Identify which cell holds the provided text, then report its (x, y) central coordinate. 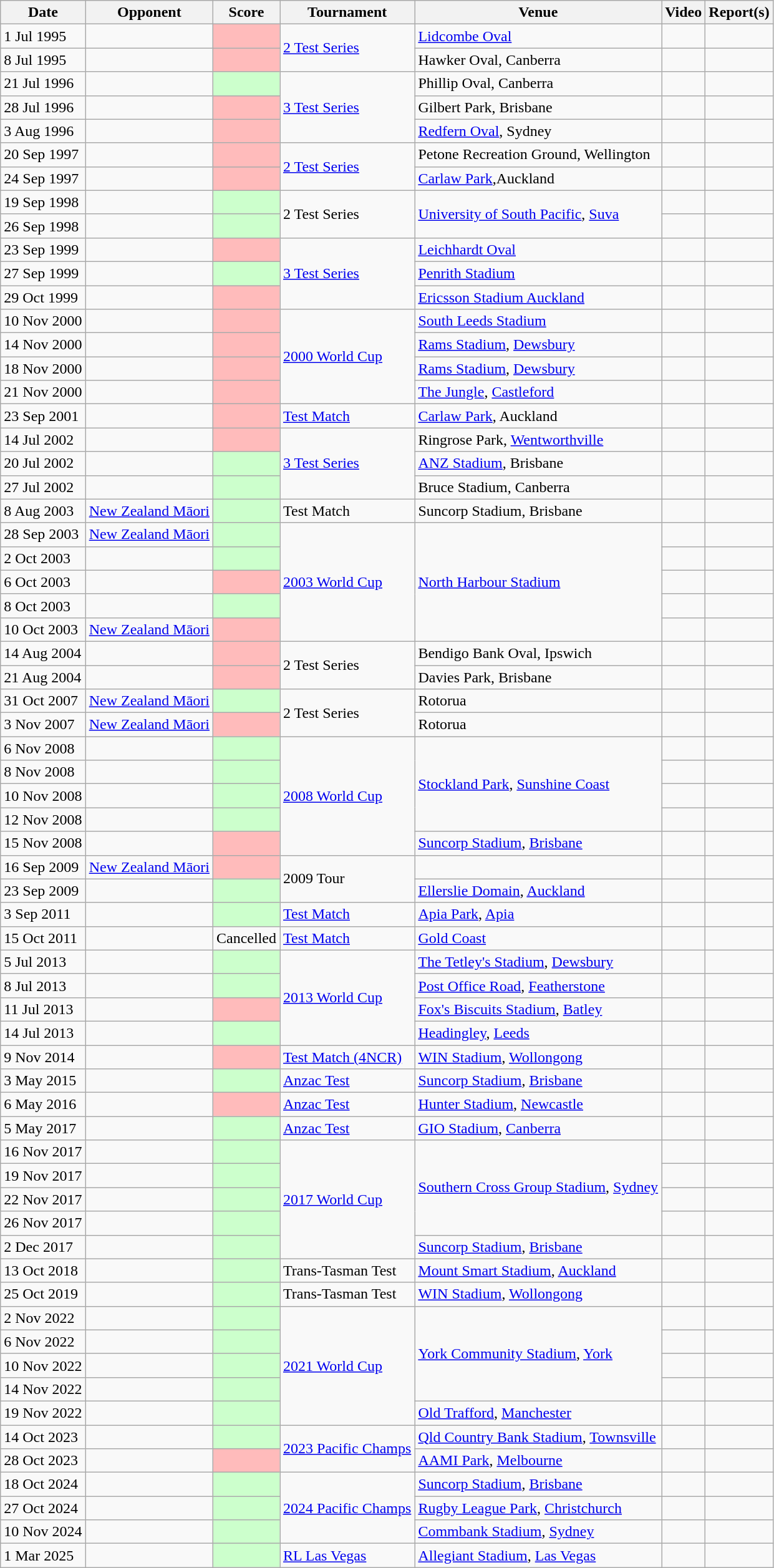
26 Sep 1998 (43, 226)
The Tetley's Stadium, Dewsbury (538, 962)
21 Jul 1996 (43, 84)
27 Sep 1999 (43, 273)
27 Jul 2002 (43, 487)
5 May 2017 (43, 1128)
2021 World Cup (347, 1365)
3 Aug 1996 (43, 131)
8 Aug 2003 (43, 511)
Ellerslie Domain, Auckland (538, 891)
29 Oct 1999 (43, 298)
24 Sep 1997 (43, 178)
3 Sep 2011 (43, 914)
6 Nov 2008 (43, 748)
Leichhardt Oval (538, 249)
York Community Stadium, York (538, 1353)
2009 Tour (347, 879)
Mount Smart Stadium, Auckland (538, 1270)
Commbank Stadium, Sydney (538, 1532)
14 Nov 2022 (43, 1389)
Redfern Oval, Sydney (538, 131)
10 Nov 2008 (43, 796)
11 Jul 2013 (43, 1009)
Gilbert Park, Brisbane (538, 107)
2008 World Cup (347, 796)
2003 World Cup (347, 582)
28 Jul 1996 (43, 107)
Old Trafford, Manchester (538, 1413)
Southern Cross Group Stadium, Sydney (538, 1188)
Fox's Biscuits Stadium, Batley (538, 1009)
Headingley, Leeds (538, 1033)
27 Oct 2024 (43, 1508)
Cancelled (246, 938)
13 Oct 2018 (43, 1270)
Rugby League Park, Christchurch (538, 1508)
2017 World Cup (347, 1199)
Hawker Oval, Canberra (538, 60)
14 Oct 2023 (43, 1436)
20 Sep 1997 (43, 155)
Bruce Stadium, Canberra (538, 487)
26 Nov 2017 (43, 1223)
The Jungle, Castleford (538, 392)
8 Nov 2008 (43, 772)
Venue (538, 12)
16 Nov 2017 (43, 1152)
Penrith Stadium (538, 273)
Gold Coast (538, 938)
South Leeds Stadium (538, 321)
20 Jul 2002 (43, 463)
14 Nov 2000 (43, 345)
8 Jul 2013 (43, 985)
ANZ Stadium, Brisbane (538, 463)
2013 World Cup (347, 997)
31 Oct 2007 (43, 701)
AAMI Park, Melbourne (538, 1461)
Tournament (347, 12)
19 Nov 2017 (43, 1176)
Ringrose Park, Wentworthville (538, 440)
Davies Park, Brisbane (538, 677)
18 Nov 2000 (43, 369)
2000 World Cup (347, 357)
2 Dec 2017 (43, 1247)
Date (43, 12)
Opponent (149, 12)
University of South Pacific, Suva (538, 214)
2024 Pacific Champs (347, 1508)
Score (246, 12)
1 Mar 2025 (43, 1556)
10 Oct 2003 (43, 629)
10 Nov 2022 (43, 1365)
Phillip Oval, Canberra (538, 84)
Bendigo Bank Oval, Ipswich (538, 653)
3 May 2015 (43, 1081)
Stockland Park, Sunshine Coast (538, 784)
18 Oct 2024 (43, 1484)
Allegiant Stadium, Las Vegas (538, 1556)
19 Sep 1998 (43, 202)
8 Oct 2003 (43, 606)
9 Nov 2014 (43, 1057)
10 Nov 2024 (43, 1532)
RL Las Vegas (347, 1556)
Lidcombe Oval (538, 36)
2 Nov 2022 (43, 1318)
Carlaw Park,Auckland (538, 178)
5 Jul 2013 (43, 962)
Qld Country Bank Stadium, Townsville (538, 1436)
3 Nov 2007 (43, 725)
Test Match (4NCR) (347, 1057)
21 Aug 2004 (43, 677)
14 Jul 2002 (43, 440)
6 Oct 2003 (43, 582)
North Harbour Stadium (538, 582)
15 Nov 2008 (43, 843)
23 Sep 2009 (43, 891)
Video (684, 12)
Report(s) (739, 12)
12 Nov 2008 (43, 820)
Apia Park, Apia (538, 914)
23 Sep 2001 (43, 416)
14 Aug 2004 (43, 653)
28 Oct 2023 (43, 1461)
15 Oct 2011 (43, 938)
6 Nov 2022 (43, 1342)
14 Jul 2013 (43, 1033)
19 Nov 2022 (43, 1413)
Post Office Road, Featherstone (538, 985)
1 Jul 1995 (43, 36)
8 Jul 1995 (43, 60)
GIO Stadium, Canberra (538, 1128)
6 May 2016 (43, 1105)
28 Sep 2003 (43, 535)
Ericsson Stadium Auckland (538, 298)
23 Sep 1999 (43, 249)
Petone Recreation Ground, Wellington (538, 155)
16 Sep 2009 (43, 867)
21 Nov 2000 (43, 392)
2 Oct 2003 (43, 558)
22 Nov 2017 (43, 1199)
Carlaw Park, Auckland (538, 416)
Hunter Stadium, Newcastle (538, 1105)
2023 Pacific Champs (347, 1448)
10 Nov 2000 (43, 321)
25 Oct 2019 (43, 1294)
